Determine the [X, Y] coordinate at the center of the cell enclosing the given text.  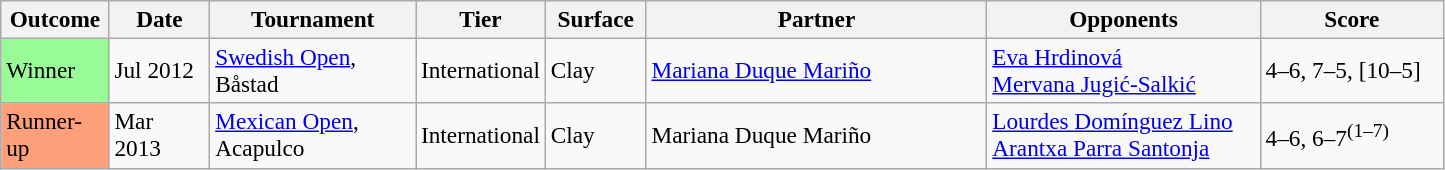
Date [160, 19]
4–6, 6–7(1–7) [1352, 136]
4–6, 7–5, [10–5] [1352, 70]
Eva Hrdinová Mervana Jugić-Salkić [1124, 70]
Mar 2013 [160, 136]
Surface [596, 19]
Runner-up [55, 136]
Swedish Open, Båstad [313, 70]
Mexican Open, Acapulco [313, 136]
Outcome [55, 19]
Tournament [313, 19]
Winner [55, 70]
Partner [816, 19]
Opponents [1124, 19]
Score [1352, 19]
Lourdes Domínguez Lino Arantxa Parra Santonja [1124, 136]
Tier [481, 19]
Jul 2012 [160, 70]
